Determine the (x, y) coordinate at the center of the cell enclosing the given text.  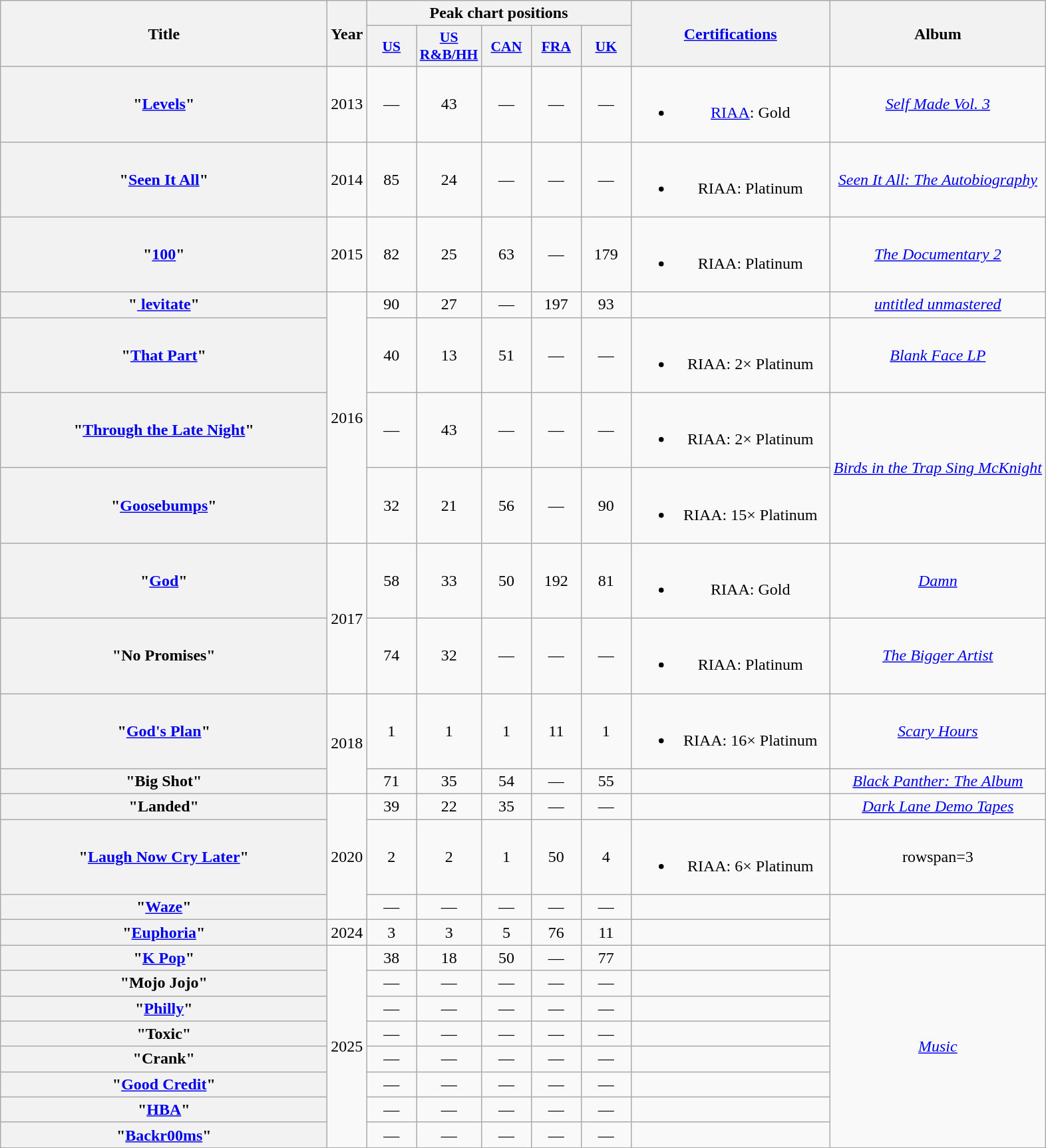
"Levels" (164, 104)
RIAA: 16× Platinum (731, 730)
2013 (347, 104)
71 (391, 782)
2016 (347, 418)
27 (449, 305)
The Bigger Artist (938, 656)
Seen It All: The Autobiography (938, 180)
The Documentary 2 (938, 254)
Music (938, 1046)
"That Part" (164, 355)
US R&B/HH (449, 47)
51 (506, 355)
55 (606, 782)
"HBA" (164, 1109)
"Backr00ms" (164, 1135)
"Big Shot" (164, 782)
"Goosebumps" (164, 505)
2025 (347, 1046)
Title (164, 33)
2014 (347, 180)
18 (449, 958)
2015 (347, 254)
"God's Plan" (164, 730)
24 (449, 180)
2017 (347, 618)
2020 (347, 857)
"God" (164, 580)
13 (449, 355)
179 (606, 254)
4 (606, 857)
85 (391, 180)
93 (606, 305)
"Good Credit" (164, 1084)
40 (391, 355)
197 (556, 305)
RIAA: 6× Platinum (731, 857)
82 (391, 254)
Certifications (731, 33)
33 (449, 580)
"K Pop" (164, 958)
Year (347, 33)
Peak chart positions (499, 13)
Black Panther: The Album (938, 782)
39 (391, 807)
22 (449, 807)
" levitate" (164, 305)
74 (391, 656)
"Seen It All" (164, 180)
"No Promises" (164, 656)
RIAA: 15× Platinum (731, 505)
54 (506, 782)
Scary Hours (938, 730)
38 (391, 958)
Damn (938, 580)
"Mojo Jojo" (164, 983)
63 (506, 254)
76 (556, 933)
rowspan=3 (938, 857)
FRA (556, 47)
US (391, 47)
Album (938, 33)
"Waze" (164, 907)
2018 (347, 744)
77 (606, 958)
Birds in the Trap Sing McKnight (938, 468)
2024 (347, 933)
192 (556, 580)
81 (606, 580)
"Landed" (164, 807)
21 (449, 505)
Dark Lane Demo Tapes (938, 807)
58 (391, 580)
untitled unmastered (938, 305)
"Philly" (164, 1008)
"Toxic" (164, 1034)
"Crank" (164, 1059)
25 (449, 254)
"Through the Late Night" (164, 430)
56 (506, 505)
CAN (506, 47)
"100" (164, 254)
Blank Face LP (938, 355)
5 (506, 933)
Self Made Vol. 3 (938, 104)
UK (606, 47)
"Laugh Now Cry Later" (164, 857)
"Euphoria" (164, 933)
